Return the [X, Y] coordinate for the center point of the cell that contains the specified text.  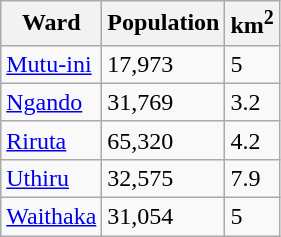
Ward [52, 24]
Riruta [52, 140]
Ngando [52, 102]
17,973 [164, 64]
65,320 [164, 140]
Mutu-ini [52, 64]
7.9 [252, 178]
31,054 [164, 217]
32,575 [164, 178]
Waithaka [52, 217]
Uthiru [52, 178]
Population [164, 24]
3.2 [252, 102]
31,769 [164, 102]
4.2 [252, 140]
km2 [252, 24]
